Capture the cell that displays the provided text and extract its (x, y) central coordinate. 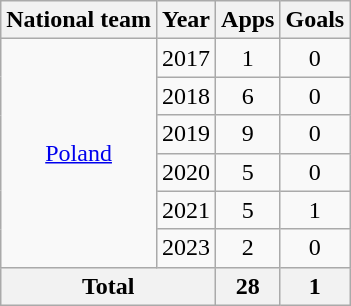
2017 (186, 58)
2018 (186, 96)
2019 (186, 134)
2020 (186, 172)
Year (186, 20)
2 (248, 248)
9 (248, 134)
National team (79, 20)
Total (108, 286)
28 (248, 286)
Apps (248, 20)
Poland (79, 153)
2023 (186, 248)
Goals (315, 20)
6 (248, 96)
2021 (186, 210)
